Locate the cell with the specified text and output its [x, y] center coordinate. 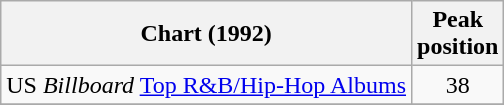
Peakposition [458, 34]
Chart (1992) [206, 34]
38 [458, 85]
US Billboard Top R&B/Hip-Hop Albums [206, 85]
